Pinpoint the cell where the given text exists, returning its [X, Y] midpoint coordinate. 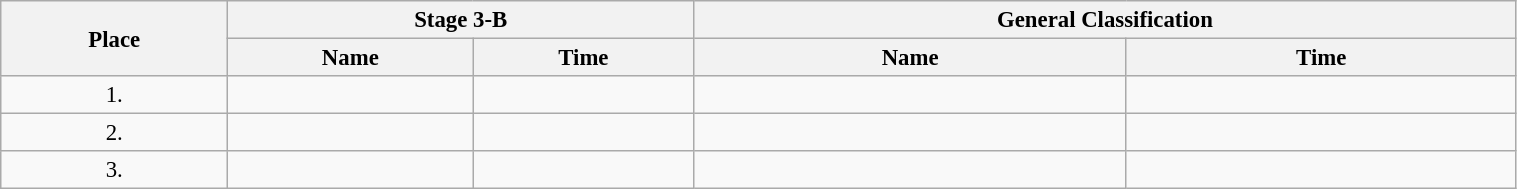
General Classification [1105, 20]
1. [114, 95]
Place [114, 38]
2. [114, 133]
Stage 3-B [461, 20]
3. [114, 170]
